Pinpoint the cell where the given text exists, returning its (X, Y) midpoint coordinate. 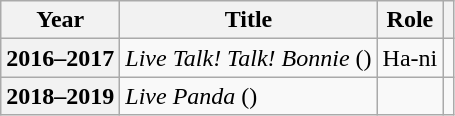
2018–2019 (60, 96)
Role (410, 20)
Year (60, 20)
Ha-ni (410, 58)
2016–2017 (60, 58)
Live Panda () (248, 96)
Live Talk! Talk! Bonnie () (248, 58)
Title (248, 20)
